Extract the [X, Y] coordinate from the center of the cell holding the provided text.  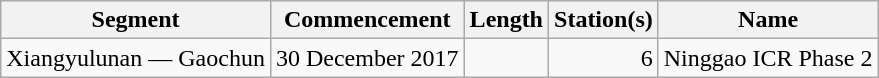
6 [604, 58]
30 December 2017 [367, 58]
Name [768, 20]
Xiangyulunan — Gaochun [136, 58]
Ninggao ICR Phase 2 [768, 58]
Length [506, 20]
Commencement [367, 20]
Segment [136, 20]
Station(s) [604, 20]
